From the cell containing the given text, extract its center point as (X, Y) coordinate. 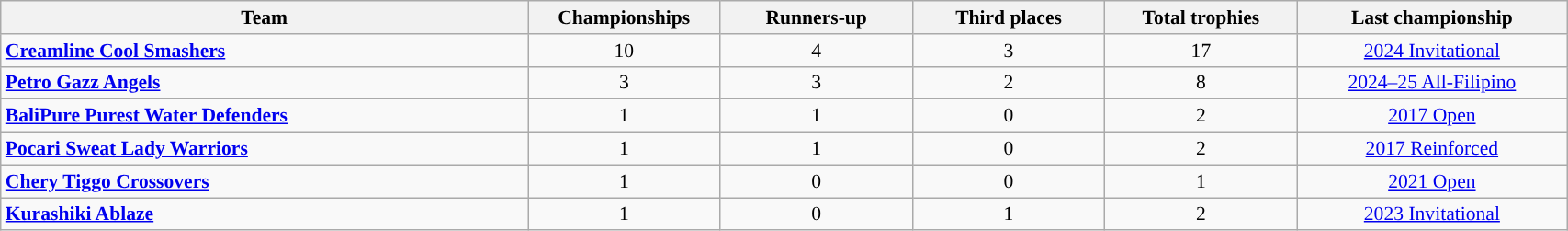
Creamline Cool Smashers (265, 51)
2017 Reinforced (1432, 149)
2024 Invitational (1432, 51)
Pocari Sweat Lady Warriors (265, 149)
Team (265, 17)
4 (816, 51)
Petro Gazz Angels (265, 83)
2021 Open (1432, 181)
2017 Open (1432, 116)
Last championship (1432, 17)
Third places (1009, 17)
BaliPure Purest Water Defenders (265, 116)
Kurashiki Ablaze (265, 214)
10 (625, 51)
Runners-up (816, 17)
Total trophies (1201, 17)
2024–25 All-Filipino (1432, 83)
2023 Invitational (1432, 214)
17 (1201, 51)
8 (1201, 83)
Chery Tiggo Crossovers (265, 181)
Championships (625, 17)
